Determine the (X, Y) coordinate at the center of the cell enclosing the given text.  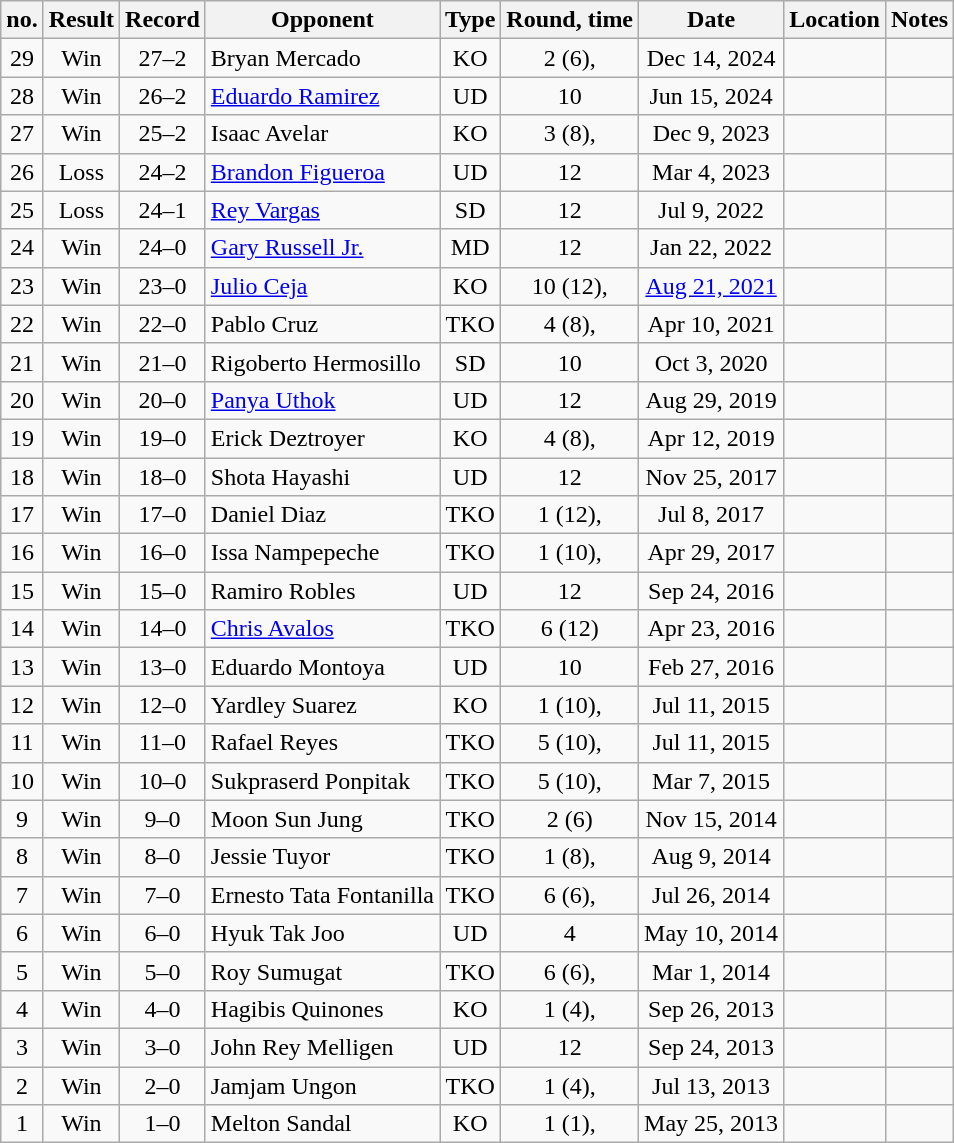
3 (8), (570, 134)
Round, time (570, 20)
9–0 (163, 819)
Rey Vargas (322, 210)
25 (22, 210)
Jessie Tuyor (322, 857)
Panya Uthok (322, 400)
Brandon Figueroa (322, 172)
Jul 26, 2014 (712, 895)
Jul 8, 2017 (712, 515)
13 (22, 667)
Bryan Mercado (322, 58)
John Rey Melligen (322, 1047)
1 (12), (570, 515)
19 (22, 438)
Type (470, 20)
Eduardo Ramirez (322, 96)
21 (22, 362)
5–0 (163, 971)
22–0 (163, 324)
Isaac Avelar (322, 134)
20 (22, 400)
Jan 22, 2022 (712, 248)
18–0 (163, 477)
Yardley Suarez (322, 705)
20–0 (163, 400)
24–2 (163, 172)
Aug 9, 2014 (712, 857)
11–0 (163, 743)
1–0 (163, 1124)
17 (22, 515)
Roy Sumugat (322, 971)
Pablo Cruz (322, 324)
Aug 21, 2021 (712, 286)
Issa Nampepeche (322, 553)
22 (22, 324)
12–0 (163, 705)
19–0 (163, 438)
Jun 15, 2024 (712, 96)
Apr 23, 2016 (712, 629)
May 10, 2014 (712, 933)
Hagibis Quinones (322, 1009)
Julio Ceja (322, 286)
no. (22, 20)
Dec 14, 2024 (712, 58)
16–0 (163, 553)
16 (22, 553)
14 (22, 629)
Rafael Reyes (322, 743)
Result (81, 20)
Jul 13, 2013 (712, 1085)
Feb 27, 2016 (712, 667)
Location (835, 20)
Gary Russell Jr. (322, 248)
15 (22, 591)
11 (22, 743)
26–2 (163, 96)
Mar 1, 2014 (712, 971)
Apr 10, 2021 (712, 324)
Eduardo Montoya (322, 667)
Nov 15, 2014 (712, 819)
Erick Deztroyer (322, 438)
2 (6) (570, 819)
10 (12), (570, 286)
8–0 (163, 857)
7–0 (163, 895)
24–1 (163, 210)
1 (1), (570, 1124)
Aug 29, 2019 (712, 400)
3 (22, 1047)
Shota Hayashi (322, 477)
17–0 (163, 515)
Apr 29, 2017 (712, 553)
21–0 (163, 362)
Record (163, 20)
Ernesto Tata Fontanilla (322, 895)
23 (22, 286)
Sep 26, 2013 (712, 1009)
9 (22, 819)
18 (22, 477)
7 (22, 895)
Nov 25, 2017 (712, 477)
10–0 (163, 781)
23–0 (163, 286)
MD (470, 248)
Sep 24, 2013 (712, 1047)
13–0 (163, 667)
Oct 3, 2020 (712, 362)
Date (712, 20)
3–0 (163, 1047)
Sukpraserd Ponpitak (322, 781)
Jul 9, 2022 (712, 210)
5 (22, 971)
26 (22, 172)
27 (22, 134)
24 (22, 248)
Opponent (322, 20)
Hyuk Tak Joo (322, 933)
Melton Sandal (322, 1124)
29 (22, 58)
2 (22, 1085)
8 (22, 857)
May 25, 2013 (712, 1124)
Jamjam Ungon (322, 1085)
Rigoberto Hermosillo (322, 362)
Notes (919, 20)
2–0 (163, 1085)
1 (22, 1124)
Ramiro Robles (322, 591)
Mar 4, 2023 (712, 172)
Daniel Diaz (322, 515)
Sep 24, 2016 (712, 591)
Dec 9, 2023 (712, 134)
28 (22, 96)
1 (8), (570, 857)
4–0 (163, 1009)
Mar 7, 2015 (712, 781)
15–0 (163, 591)
2 (6), (570, 58)
27–2 (163, 58)
Moon Sun Jung (322, 819)
24–0 (163, 248)
6–0 (163, 933)
6 (22, 933)
14–0 (163, 629)
25–2 (163, 134)
6 (12) (570, 629)
Chris Avalos (322, 629)
Apr 12, 2019 (712, 438)
